Determine the [x, y] coordinate at the center of the cell enclosing the given text.  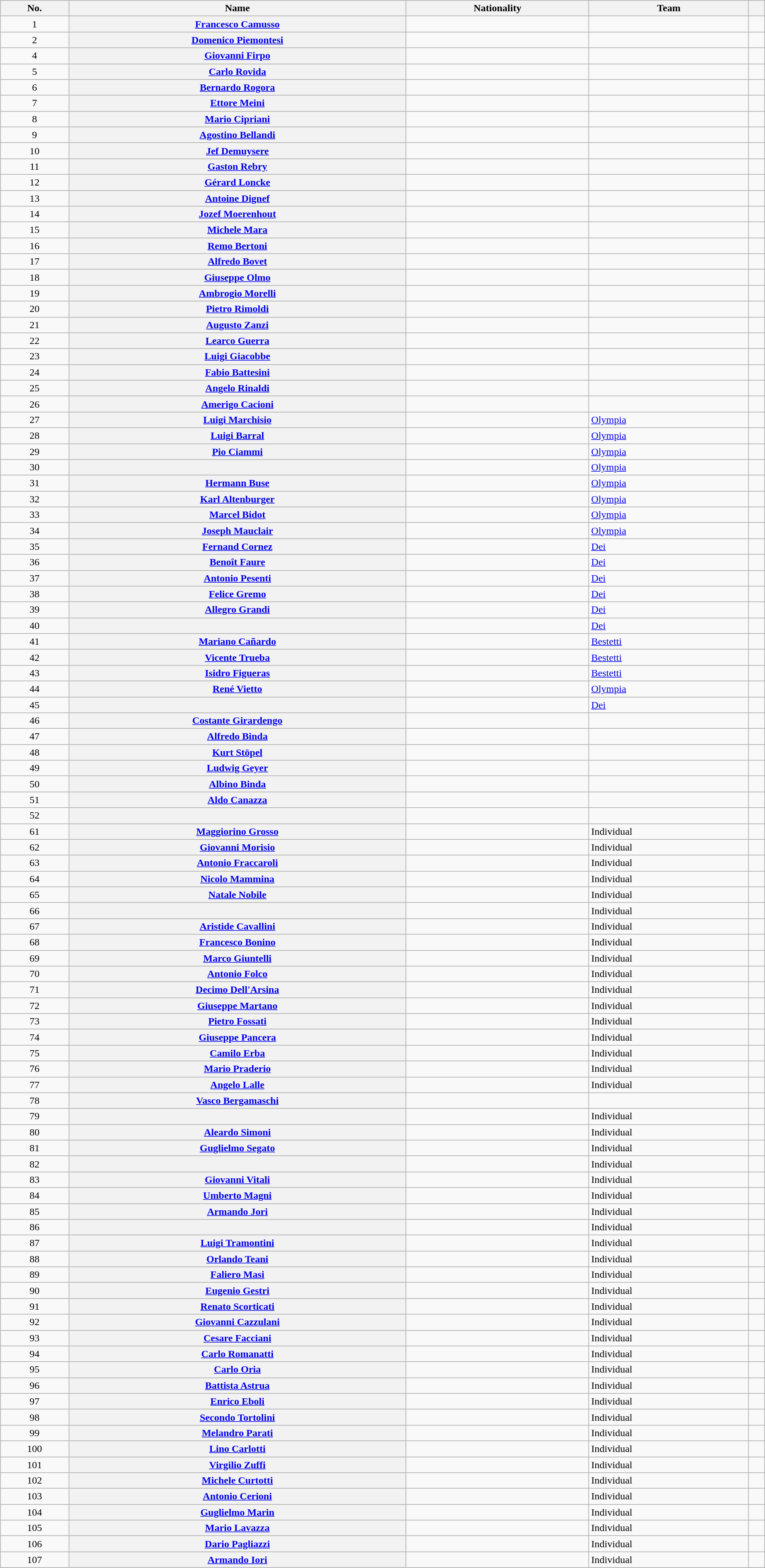
Angelo Rinaldi [237, 388]
82 [35, 1164]
51 [35, 800]
91 [35, 1306]
15 [35, 230]
105 [35, 1528]
92 [35, 1322]
Allegro Grandi [237, 610]
Luigi Marchisio [237, 420]
49 [35, 768]
28 [35, 435]
39 [35, 610]
Antoine Dignef [237, 198]
Jozef Moerenhout [237, 214]
Pietro Rimoldi [237, 309]
Francesco Bonino [237, 942]
Maggiorino Grosso [237, 831]
Mario Lavazza [237, 1528]
Giovanni Vitali [237, 1180]
Amerigo Cacioni [237, 404]
Antonio Cerioni [237, 1496]
68 [35, 942]
88 [35, 1259]
Luigi Tramontini [237, 1243]
Umberto Magni [237, 1195]
23 [35, 356]
Nicolo Mammina [237, 879]
62 [35, 847]
86 [35, 1227]
81 [35, 1148]
Ludwig Geyer [237, 768]
84 [35, 1195]
80 [35, 1132]
16 [35, 246]
Domenico Piemontesi [237, 40]
Carlo Romanatti [237, 1354]
Pietro Fossati [237, 1021]
Name [237, 8]
72 [35, 1006]
76 [35, 1069]
Costante Girardengo [237, 721]
33 [35, 515]
32 [35, 499]
1 [35, 24]
64 [35, 879]
104 [35, 1512]
Gérard Loncke [237, 182]
Ettore Meini [237, 103]
7 [35, 103]
73 [35, 1021]
Bernardo Rogora [237, 87]
2 [35, 40]
22 [35, 341]
Mario Cipriani [237, 119]
Alfredo Binda [237, 737]
46 [35, 721]
Aldo Canazza [237, 800]
47 [35, 737]
13 [35, 198]
42 [35, 657]
96 [35, 1385]
90 [35, 1291]
Benoît Faure [237, 562]
Cesare Facciani [237, 1338]
5 [35, 72]
35 [35, 547]
34 [35, 531]
50 [35, 784]
37 [35, 578]
97 [35, 1401]
17 [35, 262]
71 [35, 990]
40 [35, 626]
Camilo Erba [237, 1053]
89 [35, 1275]
43 [35, 673]
Agostino Bellandi [237, 135]
67 [35, 926]
31 [35, 483]
Decimo Dell'Arsina [237, 990]
Kurt Stöpel [237, 752]
100 [35, 1449]
Carlo Oria [237, 1370]
Antonio Folco [237, 974]
Gaston Rebry [237, 166]
75 [35, 1053]
Learco Guerra [237, 341]
Hermann Buse [237, 483]
Faliero Masi [237, 1275]
Vasco Bergamaschi [237, 1101]
Carlo Rovida [237, 72]
102 [35, 1481]
11 [35, 166]
10 [35, 151]
Giuseppe Martano [237, 1006]
87 [35, 1243]
Giovanni Cazzulani [237, 1322]
Secondo Tortolini [237, 1417]
Antonio Fraccaroli [237, 863]
48 [35, 752]
98 [35, 1417]
107 [35, 1560]
85 [35, 1212]
Battista Astrua [237, 1385]
Luigi Giacobbe [237, 356]
Giovanni Firpo [237, 56]
99 [35, 1433]
8 [35, 119]
9 [35, 135]
Virgilio Zuffi [237, 1464]
65 [35, 895]
101 [35, 1464]
45 [35, 705]
Joseph Mauclair [237, 531]
Aristide Cavallini [237, 926]
95 [35, 1370]
Dario Pagliazzi [237, 1544]
Team [669, 8]
Augusto Zanzi [237, 325]
Marco Giuntelli [237, 958]
70 [35, 974]
Guglielmo Segato [237, 1148]
Francesco Camusso [237, 24]
Eugenio Gestri [237, 1291]
66 [35, 910]
Armando Jori [237, 1212]
Natale Nobile [237, 895]
27 [35, 420]
44 [35, 689]
Giovanni Morisio [237, 847]
Angelo Lalle [237, 1085]
69 [35, 958]
52 [35, 816]
Mario Praderio [237, 1069]
Luigi Barral [237, 435]
Pio Ciammi [237, 451]
Giuseppe Pancera [237, 1037]
Armando Iori [237, 1560]
26 [35, 404]
94 [35, 1354]
25 [35, 388]
63 [35, 863]
Giuseppe Olmo [237, 277]
Lino Carlotti [237, 1449]
36 [35, 562]
19 [35, 293]
83 [35, 1180]
Nationality [498, 8]
18 [35, 277]
Mariano Cañardo [237, 641]
Michele Curtotti [237, 1481]
106 [35, 1544]
Felice Gremo [237, 594]
6 [35, 87]
30 [35, 467]
61 [35, 831]
79 [35, 1116]
Jef Demuysere [237, 151]
René Vietto [237, 689]
41 [35, 641]
74 [35, 1037]
Vicente Trueba [237, 657]
78 [35, 1101]
Renato Scorticati [237, 1306]
Antonio Pesenti [237, 578]
14 [35, 214]
4 [35, 56]
Fabio Battesini [237, 372]
Melandro Parati [237, 1433]
Guglielmo Marin [237, 1512]
Albino Binda [237, 784]
Marcel Bidot [237, 515]
Alfredo Bovet [237, 262]
12 [35, 182]
Michele Mara [237, 230]
24 [35, 372]
20 [35, 309]
Remo Bertoni [237, 246]
29 [35, 451]
Aleardo Simoni [237, 1132]
Isidro Figueras [237, 673]
93 [35, 1338]
103 [35, 1496]
77 [35, 1085]
Orlando Teani [237, 1259]
Fernand Cornez [237, 547]
38 [35, 594]
Karl Altenburger [237, 499]
No. [35, 8]
Enrico Eboli [237, 1401]
21 [35, 325]
Ambrogio Morelli [237, 293]
